Search for the cell housing the specified text and yield its (x, y) center coordinate. 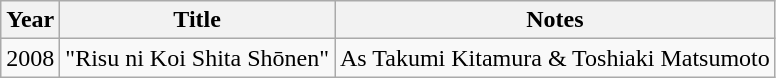
Notes (554, 20)
Year (30, 20)
"Risu ni Koi Shita Shōnen" (198, 58)
2008 (30, 58)
As Takumi Kitamura & Toshiaki Matsumoto (554, 58)
Title (198, 20)
